Detect which cell encompasses the target text, then output its (x, y) center coordinate. 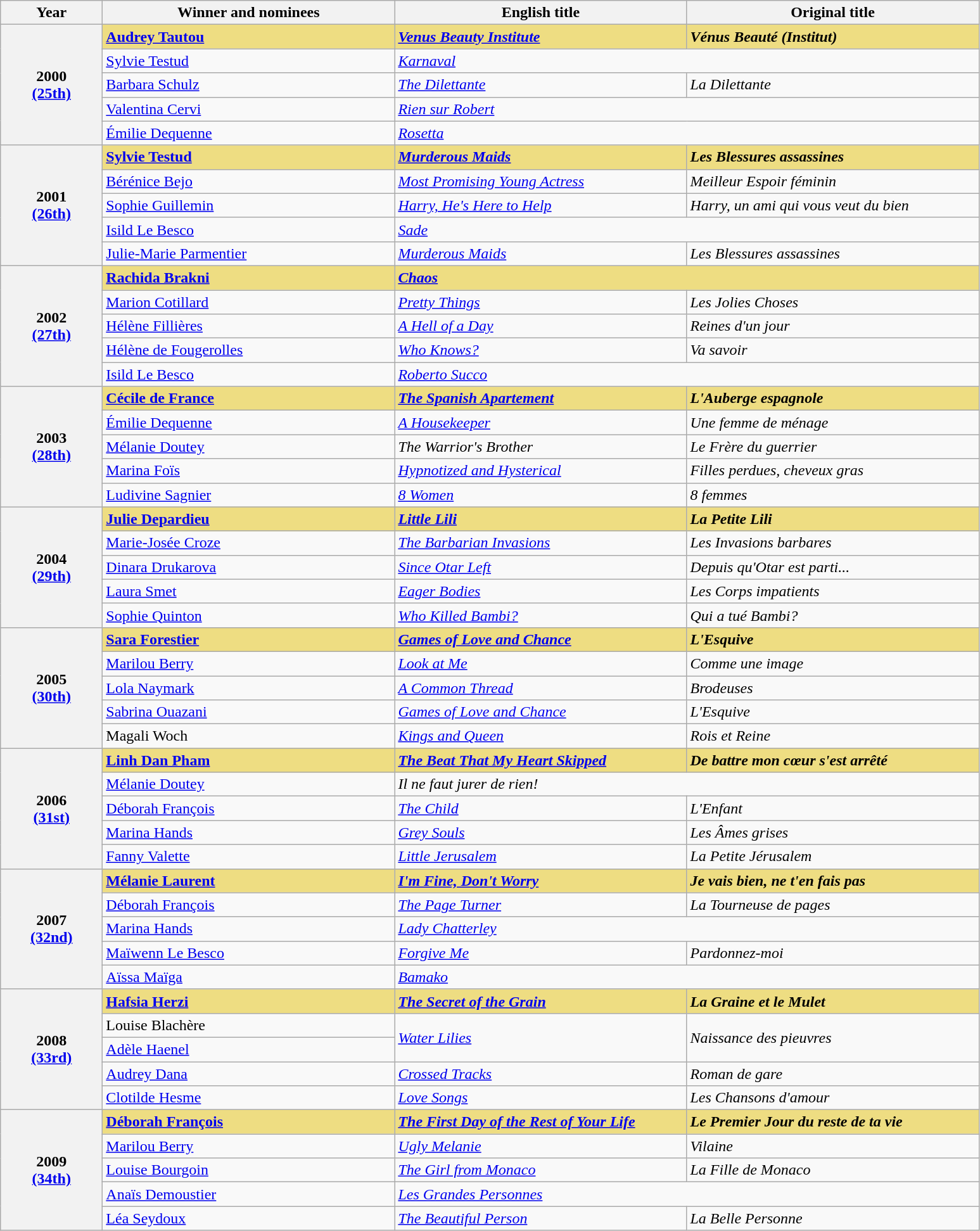
Maïwenn Le Besco (248, 953)
Bamako (687, 977)
Aïssa Maïga (248, 977)
Little Lili (541, 519)
Lola Naymark (248, 687)
The Girl from Monaco (541, 1170)
Sabrina Ouazani (248, 712)
The Page Turner (541, 905)
L'Enfant (832, 808)
The Spanish Apartement (541, 399)
Look at Me (541, 663)
L'Auberge espagnole (832, 399)
Les Corps impatients (832, 591)
Rien sur Robert (687, 109)
Sara Forestier (248, 639)
Naissance des pieuvres (832, 1037)
Marie-Josée Croze (248, 543)
Most Promising Young Actress (541, 181)
Va savoir (832, 350)
La Belle Personne (832, 1218)
Audrey Dana (248, 1074)
Pardonnez-moi (832, 953)
Brodeuses (832, 687)
Anaïs Demoustier (248, 1194)
Original title (832, 13)
Linh Dan Pham (248, 760)
Vilaine (832, 1146)
Harry, He's Here to Help (541, 205)
2005(30th) (52, 687)
Who Killed Bambi? (541, 615)
Water Lilies (541, 1037)
Little Jerusalem (541, 857)
Le Frère du guerrier (832, 447)
Les Jolies Choses (832, 302)
I'm Fine, Don't Worry (541, 881)
Rosetta (687, 133)
2001(26th) (52, 205)
Barbara Schulz (248, 85)
Kings and Queen (541, 736)
Les Chansons d'amour (832, 1098)
The Beautiful Person (541, 1218)
Forgive Me (541, 953)
Winner and nominees (248, 13)
Karnaval (687, 61)
Love Songs (541, 1098)
Harry, un ami qui vous veut du bien (832, 205)
2003(28th) (52, 447)
Since Otar Left (541, 567)
Les Âmes grises (832, 832)
Sade (687, 229)
Laura Smet (248, 591)
Ludivine Sagnier (248, 495)
Crossed Tracks (541, 1074)
The Dilettante (541, 85)
The Child (541, 808)
Audrey Tautou (248, 37)
8 femmes (832, 495)
Vénus Beauté (Institut) (832, 37)
Rois et Reine (832, 736)
Year (52, 13)
Eager Bodies (541, 591)
Grey Souls (541, 832)
Une femme de ménage (832, 423)
Julie-Marie Parmentier (248, 253)
La Petite Lili (832, 519)
Le Premier Jour du reste de ta vie (832, 1122)
Les Grandes Personnes (687, 1194)
The Warrior's Brother (541, 447)
Louise Blachère (248, 1025)
Marion Cotillard (248, 302)
2002(27th) (52, 326)
8 Women (541, 495)
Hélène de Fougerolles (248, 350)
Louise Bourgoin (248, 1170)
A Hell of a Day (541, 326)
Magali Woch (248, 736)
Léa Seydoux (248, 1218)
Sophie Guillemin (248, 205)
The First Day of the Rest of Your Life (541, 1122)
Hafsia Herzi (248, 1001)
La Tourneuse de pages (832, 905)
Ugly Melanie (541, 1146)
The Beat That My Heart Skipped (541, 760)
Reines d'un jour (832, 326)
Hélène Fillières (248, 326)
Meilleur Espoir féminin (832, 181)
Cécile de France (248, 399)
La Fille de Monaco (832, 1170)
English title (541, 13)
2007(32nd) (52, 929)
Il ne faut jurer de rien! (687, 784)
Adèle Haenel (248, 1049)
2004(29th) (52, 567)
La Petite Jérusalem (832, 857)
Mélanie Laurent (248, 881)
Marina Foïs (248, 471)
Sophie Quinton (248, 615)
2008(33rd) (52, 1049)
La Graine et le Mulet (832, 1001)
Hypnotized and Hysterical (541, 471)
Julie Depardieu (248, 519)
A Housekeeper (541, 423)
A Common Thread (541, 687)
Fanny Valette (248, 857)
De battre mon cœur s'est arrêté (832, 760)
Pretty Things (541, 302)
Les Invasions barbares (832, 543)
Bérénice Bejo (248, 181)
Qui a tué Bambi? (832, 615)
Depuis qu'Otar est parti... (832, 567)
Comme une image (832, 663)
2000(25th) (52, 85)
La Dilettante (832, 85)
Clotilde Hesme (248, 1098)
Dinara Drukarova (248, 567)
Chaos (687, 277)
Filles perdues, cheveux gras (832, 471)
Lady Chatterley (687, 929)
Who Knows? (541, 350)
The Barbarian Invasions (541, 543)
Valentina Cervi (248, 109)
Venus Beauty Institute (541, 37)
Roberto Succo (687, 374)
The Secret of the Grain (541, 1001)
Rachida Brakni (248, 277)
2009(34th) (52, 1170)
Je vais bien, ne t'en fais pas (832, 881)
2006(31st) (52, 808)
Roman de gare (832, 1074)
